Provide the (x, y) coordinate of the cell's center where the given text is located.  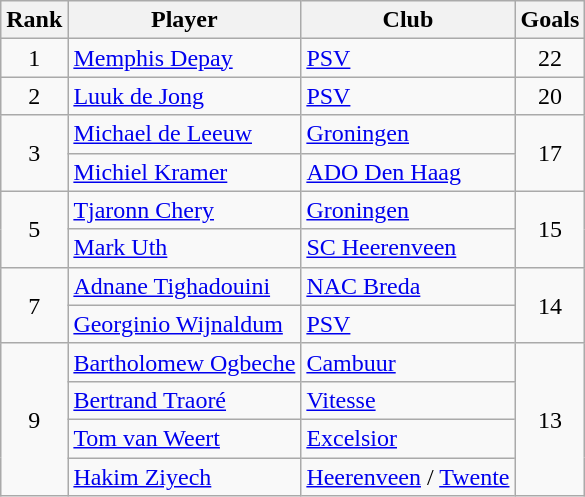
Bertrand Traoré (184, 400)
Bartholomew Ogbeche (184, 362)
Memphis Depay (184, 58)
Heerenveen / Twente (408, 477)
3 (34, 153)
Hakim Ziyech (184, 477)
Michiel Kramer (184, 172)
Cambuur (408, 362)
Michael de Leeuw (184, 134)
Tjaronn Chery (184, 210)
5 (34, 229)
Adnane Tighadouini (184, 286)
1 (34, 58)
17 (550, 153)
Rank (34, 20)
Tom van Weert (184, 438)
Vitesse (408, 400)
Goals (550, 20)
22 (550, 58)
Club (408, 20)
SC Heerenveen (408, 248)
Georginio Wijnaldum (184, 324)
Excelsior (408, 438)
NAC Breda (408, 286)
Mark Uth (184, 248)
7 (34, 305)
Player (184, 20)
Luuk de Jong (184, 96)
ADO Den Haag (408, 172)
13 (550, 419)
20 (550, 96)
14 (550, 305)
15 (550, 229)
2 (34, 96)
9 (34, 419)
